Return (x, y) of the center of cell containing provided text 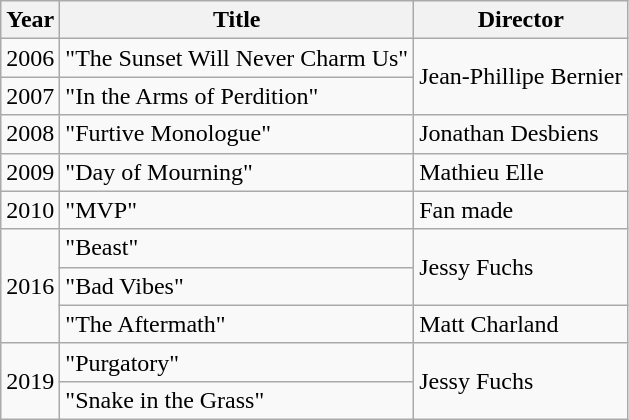
Year (30, 20)
"Beast" (237, 248)
2010 (30, 210)
Jean-Phillipe Bernier (521, 77)
"Purgatory" (237, 362)
2008 (30, 134)
"Snake in the Grass" (237, 400)
"Day of Mourning" (237, 172)
2009 (30, 172)
"The Sunset Will Never Charm Us" (237, 58)
Fan made (521, 210)
2016 (30, 286)
"In the Arms of Perdition" (237, 96)
"MVP" (237, 210)
Jonathan Desbiens (521, 134)
"Bad Vibes" (237, 286)
Director (521, 20)
2006 (30, 58)
"The Aftermath" (237, 324)
2007 (30, 96)
Mathieu Elle (521, 172)
Title (237, 20)
Matt Charland (521, 324)
2019 (30, 381)
"Furtive Monologue" (237, 134)
